Locate the cell with the specified text and output its [X, Y] center coordinate. 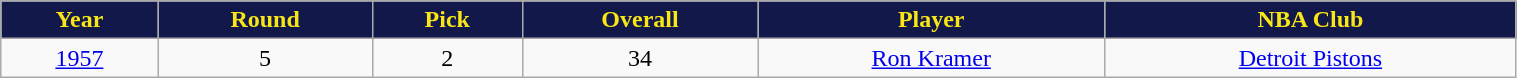
Year [80, 20]
1957 [80, 58]
Round [265, 20]
NBA Club [1310, 20]
2 [447, 58]
Ron Kramer [932, 58]
Player [932, 20]
Overall [640, 20]
34 [640, 58]
Detroit Pistons [1310, 58]
Pick [447, 20]
5 [265, 58]
